Identify which cell holds the provided text, then report its (X, Y) central coordinate. 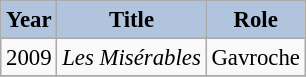
Gavroche (256, 58)
Title (132, 20)
Les Misérables (132, 58)
Year (29, 20)
2009 (29, 58)
Role (256, 20)
